Search for the cell housing the specified text and yield its (x, y) center coordinate. 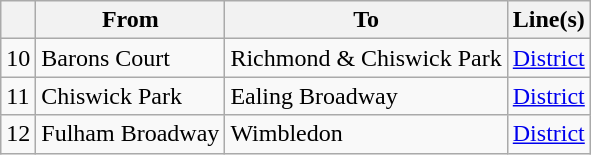
Ealing Broadway (366, 96)
11 (18, 96)
Richmond & Chiswick Park (366, 58)
12 (18, 134)
Fulham Broadway (130, 134)
Line(s) (548, 20)
Wimbledon (366, 134)
To (366, 20)
From (130, 20)
Barons Court (130, 58)
10 (18, 58)
Chiswick Park (130, 96)
